Determine the (X, Y) coordinate at the center of the cell enclosing the given text.  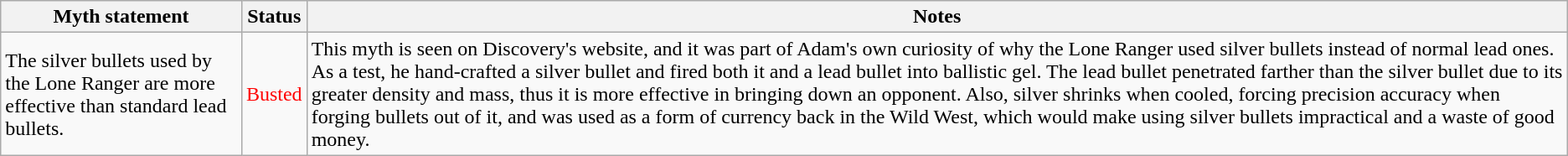
Busted (274, 94)
Status (274, 17)
Myth statement (121, 17)
Notes (936, 17)
The silver bullets used by the Lone Ranger are more effective than standard lead bullets. (121, 94)
